Pinpoint the cell where the given text exists, returning its (X, Y) midpoint coordinate. 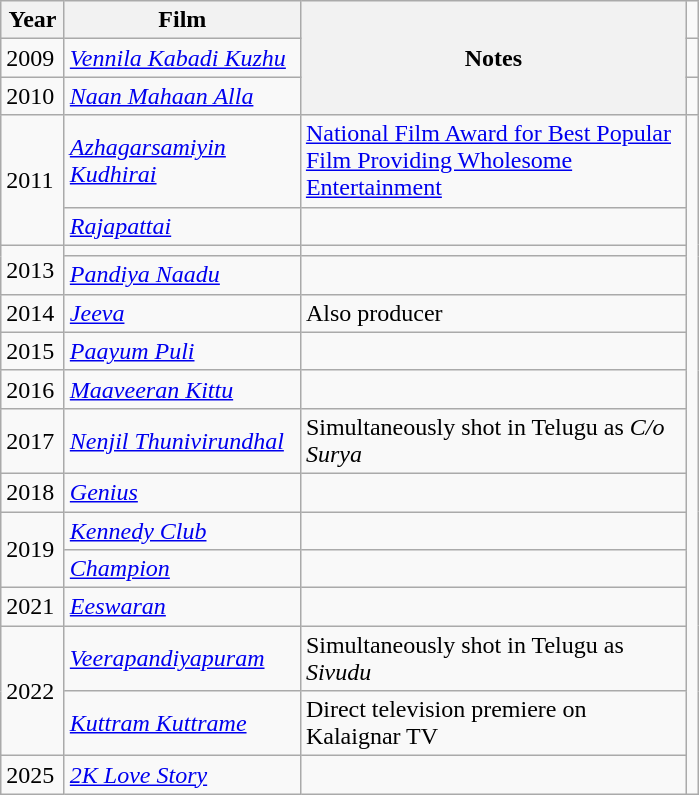
Simultaneously shot in Telugu as C/o Surya (493, 440)
2014 (33, 313)
Maaveeran Kittu (182, 389)
Kuttram Kuttrame (182, 724)
2010 (33, 96)
Kennedy Club (182, 531)
Direct television premiere on Kalaignar TV (493, 724)
2K Love Story (182, 775)
2025 (33, 775)
Azhagarsamiyin Kudhirai (182, 161)
Film (182, 20)
2016 (33, 389)
Rajapattai (182, 226)
Genius (182, 492)
2018 (33, 492)
Naan Mahaan Alla (182, 96)
Vennila Kabadi Kuzhu (182, 58)
Eeswaran (182, 607)
Paayum Puli (182, 351)
Nenjil Thunivirundhal (182, 440)
2017 (33, 440)
2015 (33, 351)
Notes (493, 58)
Veerapandiyapuram (182, 658)
2021 (33, 607)
Also producer (493, 313)
2019 (33, 550)
2022 (33, 691)
2009 (33, 58)
2013 (33, 270)
Jeeva (182, 313)
Year (33, 20)
Pandiya Naadu (182, 275)
Simultaneously shot in Telugu as Sivudu (493, 658)
National Film Award for Best Popular Film Providing Wholesome Entertainment (493, 161)
2011 (33, 180)
Champion (182, 569)
